From the cell containing the given text, extract its center point as (x, y) coordinate. 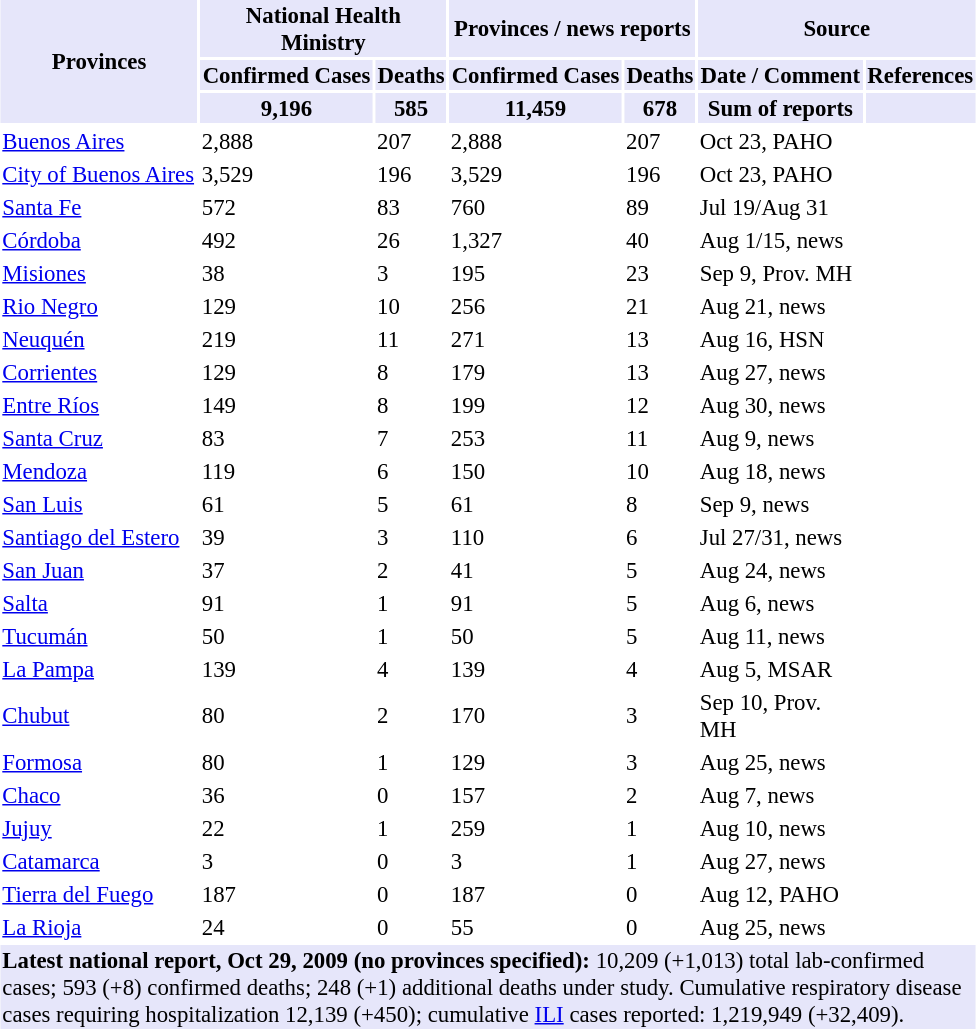
Aug 16, HSN (780, 339)
119 (286, 471)
7 (412, 438)
Sep 9, news (780, 504)
Aug 5, MSAR (780, 669)
157 (535, 795)
City of Buenos Aires (100, 174)
La Rioja (100, 927)
259 (535, 828)
Misiones (100, 273)
Buenos Aires (100, 141)
Aug 30, news (780, 405)
Jul 19/Aug 31 (780, 207)
Aug 11, news (780, 636)
Aug 21, news (780, 306)
Rio Negro (100, 306)
39 (286, 537)
Mendoza (100, 471)
89 (660, 207)
26 (412, 240)
San Luis (100, 504)
760 (535, 207)
41 (535, 570)
Provinces / news reports (572, 28)
Source (836, 28)
Santa Fe (100, 207)
Córdoba (100, 240)
24 (286, 927)
678 (660, 108)
Aug 6, news (780, 603)
Entre Ríos (100, 405)
Sep 9, Prov. MH (780, 273)
219 (286, 339)
Jujuy (100, 828)
150 (535, 471)
Aug 24, news (780, 570)
References (920, 75)
195 (535, 273)
1,327 (535, 240)
22 (286, 828)
Aug 1/15, news (780, 240)
Aug 10, news (780, 828)
40 (660, 240)
110 (535, 537)
Sep 10, Prov. MH (780, 716)
San Juan (100, 570)
179 (535, 372)
Corrientes (100, 372)
199 (535, 405)
Tucumán (100, 636)
585 (412, 108)
Provinces (100, 62)
572 (286, 207)
37 (286, 570)
492 (286, 240)
Date / Comment (780, 75)
National Health Ministry (323, 28)
21 (660, 306)
38 (286, 273)
Tierra del Fuego (100, 894)
271 (535, 339)
36 (286, 795)
23 (660, 273)
Sum of reports (780, 108)
149 (286, 405)
Formosa (100, 762)
170 (535, 716)
9,196 (286, 108)
55 (535, 927)
256 (535, 306)
Chubut (100, 716)
Neuquén (100, 339)
Santiago del Estero (100, 537)
12 (660, 405)
Aug 9, news (780, 438)
Chaco (100, 795)
Jul 27/31, news (780, 537)
Aug 7, news (780, 795)
Salta (100, 603)
La Pampa (100, 669)
Aug 18, news (780, 471)
Catamarca (100, 861)
253 (535, 438)
11,459 (535, 108)
Aug 12, PAHO (780, 894)
Santa Cruz (100, 438)
